Output the [x, y] coordinate of the center of the cell containing the given text.  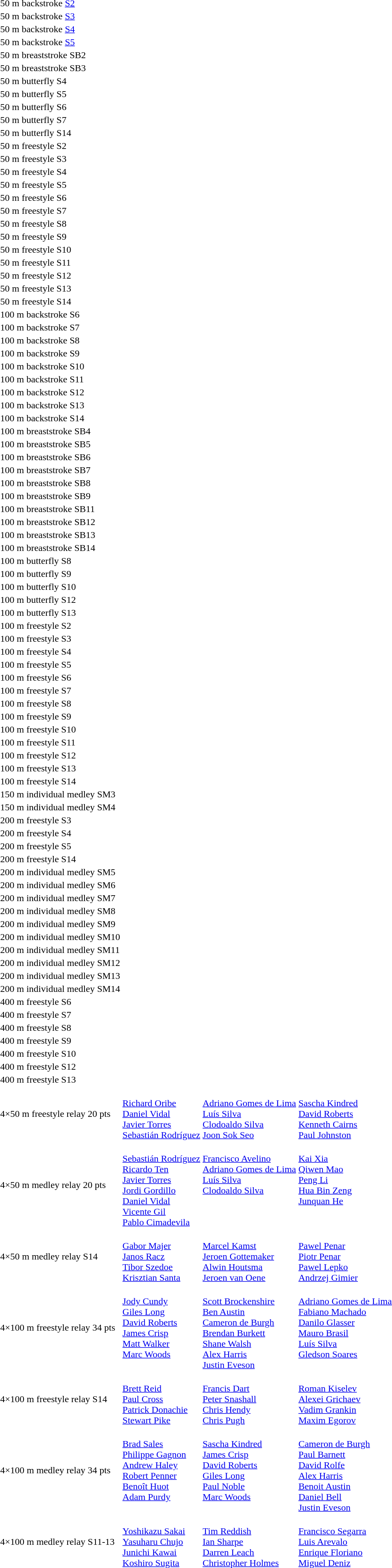
Marcel Kamst Jeroen Gottemaker Alwin Houtsma Jeroen van Oene [249, 1256]
Sascha Kindred James Crisp David Roberts Giles Long Paul Noble Marc Woods [249, 1471]
Jody Cundy Giles Long David Roberts James Crisp Matt Walker Marc Woods [161, 1327]
Francis Dart Peter Snashall Chris Hendy Chris Pugh [249, 1399]
Brad Sales Philippe Gagnon Andrew Haley Robert Penner Benoît Huot Adam Purdy [161, 1471]
Scott Brockenshire Ben Austin Cameron de Burgh Brendan Burkett Shane Walsh Alex Harris Justin Eveson [249, 1327]
Richard Oribe Daniel Vidal Javier Torres Sebastián Rodríguez [161, 1114]
Adriano Gomes de Lima Luís Silva Clodoaldo Silva Joon Sok Seo [249, 1114]
Brett Reid Paul Cross Patrick Donachie Stewart Pike [161, 1399]
Sebastián Rodríguez Ricardo Ten Javier Torres Jordi Gordillo Daniel Vidal Vicente Gil Pablo Cimadevila [161, 1185]
Francisco Avelino Adriano Gomes de Lima Luís Silva Clodoaldo Silva [249, 1185]
Gabor Majer Janos Racz Tibor Szedoe Krisztian Santa [161, 1256]
